Pinpoint the cell where the given text exists, returning its [x, y] midpoint coordinate. 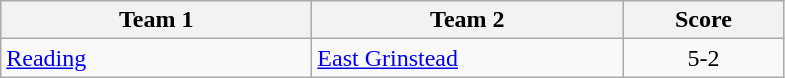
Team 1 [156, 20]
Team 2 [468, 20]
Reading [156, 58]
East Grinstead [468, 58]
Score [704, 20]
5-2 [704, 58]
